Identify which cell holds the provided text, then report its (x, y) central coordinate. 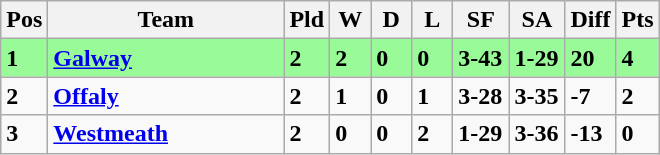
-13 (590, 134)
D (392, 20)
3-36 (537, 134)
3-43 (481, 58)
L (432, 20)
Pts (638, 20)
Pld (307, 20)
Team (166, 20)
20 (590, 58)
3 (24, 134)
W (350, 20)
Westmeath (166, 134)
3-28 (481, 96)
-7 (590, 96)
Diff (590, 20)
Galway (166, 58)
SA (537, 20)
SF (481, 20)
3-35 (537, 96)
Offaly (166, 96)
4 (638, 58)
Pos (24, 20)
